For the text-containing cell, return its midpoint in [x, y] coordinate format. 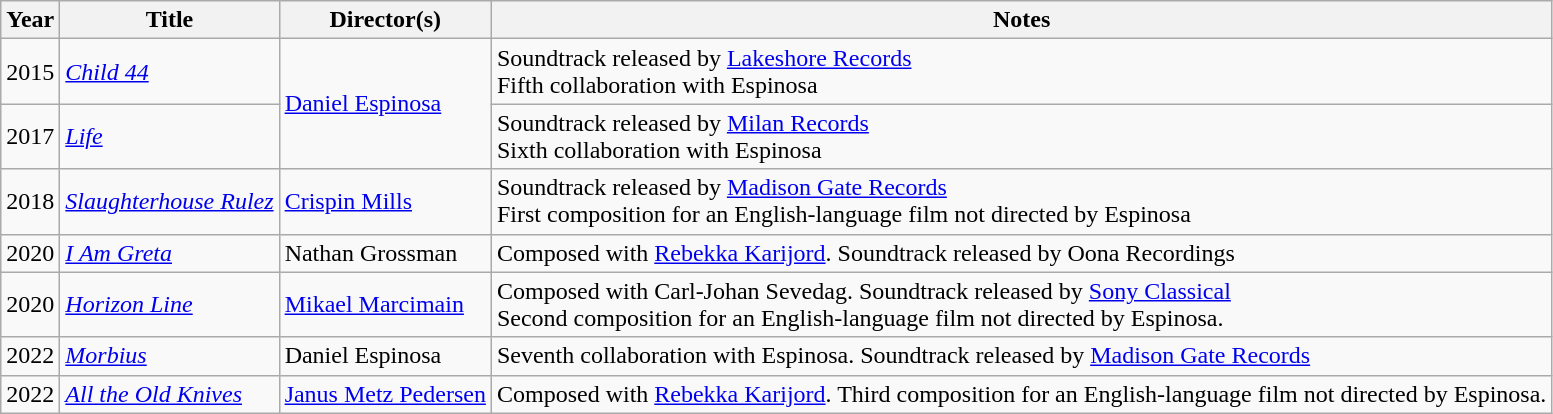
2015 [30, 72]
Horizon Line [170, 304]
2018 [30, 202]
Title [170, 20]
2017 [30, 136]
Soundtrack released by Madison Gate RecordsFirst composition for an English-language film not directed by Espinosa [1021, 202]
Slaughterhouse Rulez [170, 202]
Crispin Mills [385, 202]
Director(s) [385, 20]
Mikael Marcimain [385, 304]
Morbius [170, 356]
Seventh collaboration with Espinosa. Soundtrack released by Madison Gate Records [1021, 356]
Soundtrack released by Milan RecordsSixth collaboration with Espinosa [1021, 136]
Year [30, 20]
Life [170, 136]
I Am Greta [170, 253]
Nathan Grossman [385, 253]
Janus Metz Pedersen [385, 394]
Composed with Carl-Johan Sevedag. Soundtrack released by Sony Classical Second composition for an English-language film not directed by Espinosa. [1021, 304]
Composed with Rebekka Karijord. Soundtrack released by Oona Recordings [1021, 253]
Composed with Rebekka Karijord. Third composition for an English-language film not directed by Espinosa. [1021, 394]
Child 44 [170, 72]
Notes [1021, 20]
All the Old Knives [170, 394]
Soundtrack released by Lakeshore RecordsFifth collaboration with Espinosa [1021, 72]
